Scan for the cell matching the given text and deliver its (x, y) coordinate at center. 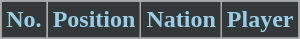
Nation (181, 20)
Player (260, 20)
No. (24, 20)
Position (94, 20)
